From the cell containing the given text, extract its center point as [x, y] coordinate. 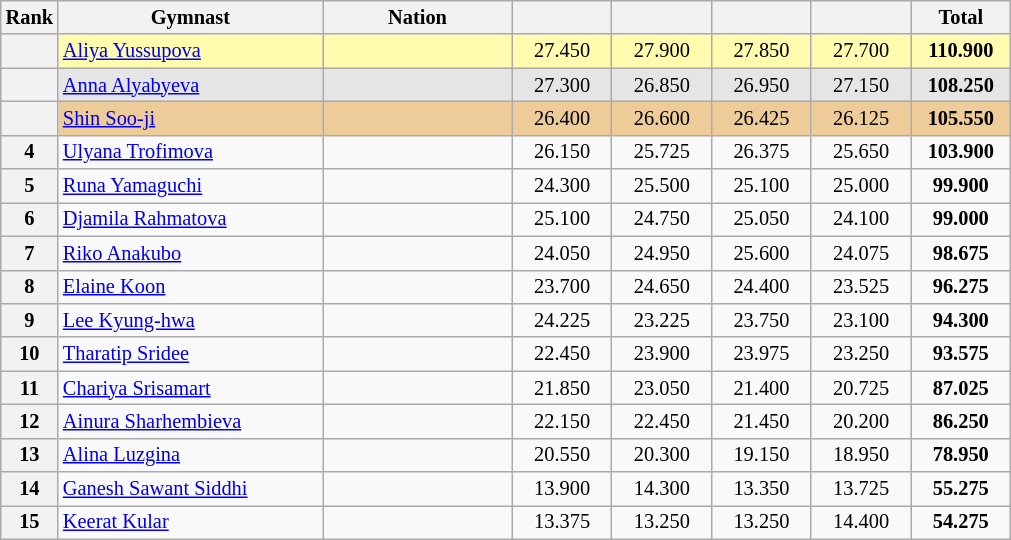
20.550 [562, 455]
20.200 [861, 421]
23.100 [861, 320]
55.275 [961, 489]
54.275 [961, 522]
78.950 [961, 455]
9 [30, 320]
5 [30, 186]
86.250 [961, 421]
23.700 [562, 287]
25.600 [762, 253]
14 [30, 489]
6 [30, 219]
103.900 [961, 152]
13.375 [562, 522]
24.950 [662, 253]
14.400 [861, 522]
Total [961, 17]
21.850 [562, 388]
Gymnast [190, 17]
Aliya Yussupova [190, 51]
8 [30, 287]
93.575 [961, 354]
Tharatip Sridee [190, 354]
Alina Luzgina [190, 455]
14.300 [662, 489]
Elaine Koon [190, 287]
22.150 [562, 421]
Rank [30, 17]
24.050 [562, 253]
13.725 [861, 489]
20.725 [861, 388]
Djamila Rahmatova [190, 219]
24.075 [861, 253]
13.900 [562, 489]
25.050 [762, 219]
26.950 [762, 85]
99.000 [961, 219]
27.150 [861, 85]
27.900 [662, 51]
19.150 [762, 455]
87.025 [961, 388]
27.300 [562, 85]
24.400 [762, 287]
Keerat Kular [190, 522]
18.950 [861, 455]
Shin Soo-ji [190, 118]
12 [30, 421]
4 [30, 152]
26.125 [861, 118]
Ainura Sharhembieva [190, 421]
27.450 [562, 51]
Nation [418, 17]
27.700 [861, 51]
96.275 [961, 287]
25.000 [861, 186]
27.850 [762, 51]
13.350 [762, 489]
24.300 [562, 186]
26.400 [562, 118]
26.375 [762, 152]
23.525 [861, 287]
108.250 [961, 85]
Ganesh Sawant Siddhi [190, 489]
26.150 [562, 152]
105.550 [961, 118]
26.600 [662, 118]
Chariya Srisamart [190, 388]
Anna Alyabyeva [190, 85]
23.750 [762, 320]
7 [30, 253]
94.300 [961, 320]
10 [30, 354]
25.650 [861, 152]
11 [30, 388]
Riko Anakubo [190, 253]
20.300 [662, 455]
25.500 [662, 186]
24.225 [562, 320]
99.900 [961, 186]
24.750 [662, 219]
21.450 [762, 421]
Lee Kyung-hwa [190, 320]
21.400 [762, 388]
24.100 [861, 219]
13 [30, 455]
26.850 [662, 85]
Ulyana Trofimova [190, 152]
98.675 [961, 253]
25.725 [662, 152]
23.225 [662, 320]
23.250 [861, 354]
23.050 [662, 388]
26.425 [762, 118]
110.900 [961, 51]
24.650 [662, 287]
23.900 [662, 354]
23.975 [762, 354]
15 [30, 522]
Runa Yamaguchi [190, 186]
